Extract the (X, Y) coordinate from the center of the cell holding the provided text.  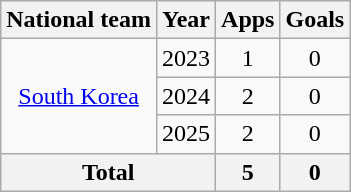
2023 (186, 58)
National team (79, 20)
South Korea (79, 96)
2024 (186, 96)
1 (248, 58)
5 (248, 172)
Apps (248, 20)
2025 (186, 134)
Total (108, 172)
Year (186, 20)
Goals (315, 20)
